Pinpoint the cell where the given text exists, returning its (x, y) midpoint coordinate. 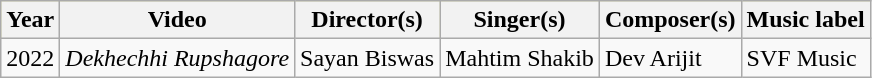
SVF Music (806, 58)
Singer(s) (520, 20)
Sayan Biswas (368, 58)
Video (178, 20)
Dekhechhi Rupshagore (178, 58)
Music label (806, 20)
2022 (30, 58)
Mahtim Shakib (520, 58)
Year (30, 20)
Director(s) (368, 20)
Composer(s) (670, 20)
Dev Arijit (670, 58)
